Scan for the cell matching the given text and deliver its [X, Y] coordinate at center. 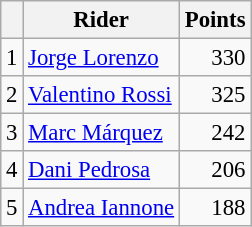
Jorge Lorenzo [102, 58]
5 [12, 208]
330 [214, 58]
Points [214, 20]
1 [12, 58]
3 [12, 133]
242 [214, 133]
4 [12, 170]
Dani Pedrosa [102, 170]
325 [214, 95]
2 [12, 95]
Andrea Iannone [102, 208]
188 [214, 208]
Valentino Rossi [102, 95]
Rider [102, 20]
206 [214, 170]
Marc Márquez [102, 133]
